Return the [x, y] coordinate for the center point of the cell that contains the specified text.  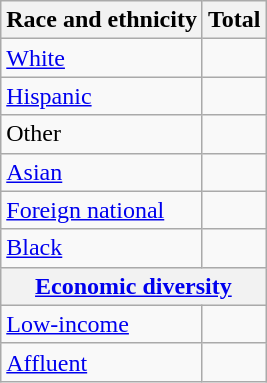
White [102, 58]
Low-income [102, 324]
Race and ethnicity [102, 20]
Economic diversity [134, 286]
Affluent [102, 362]
Black [102, 248]
Asian [102, 172]
Hispanic [102, 96]
Other [102, 134]
Foreign national [102, 210]
Total [234, 20]
